Search for the cell housing the specified text and yield its [X, Y] center coordinate. 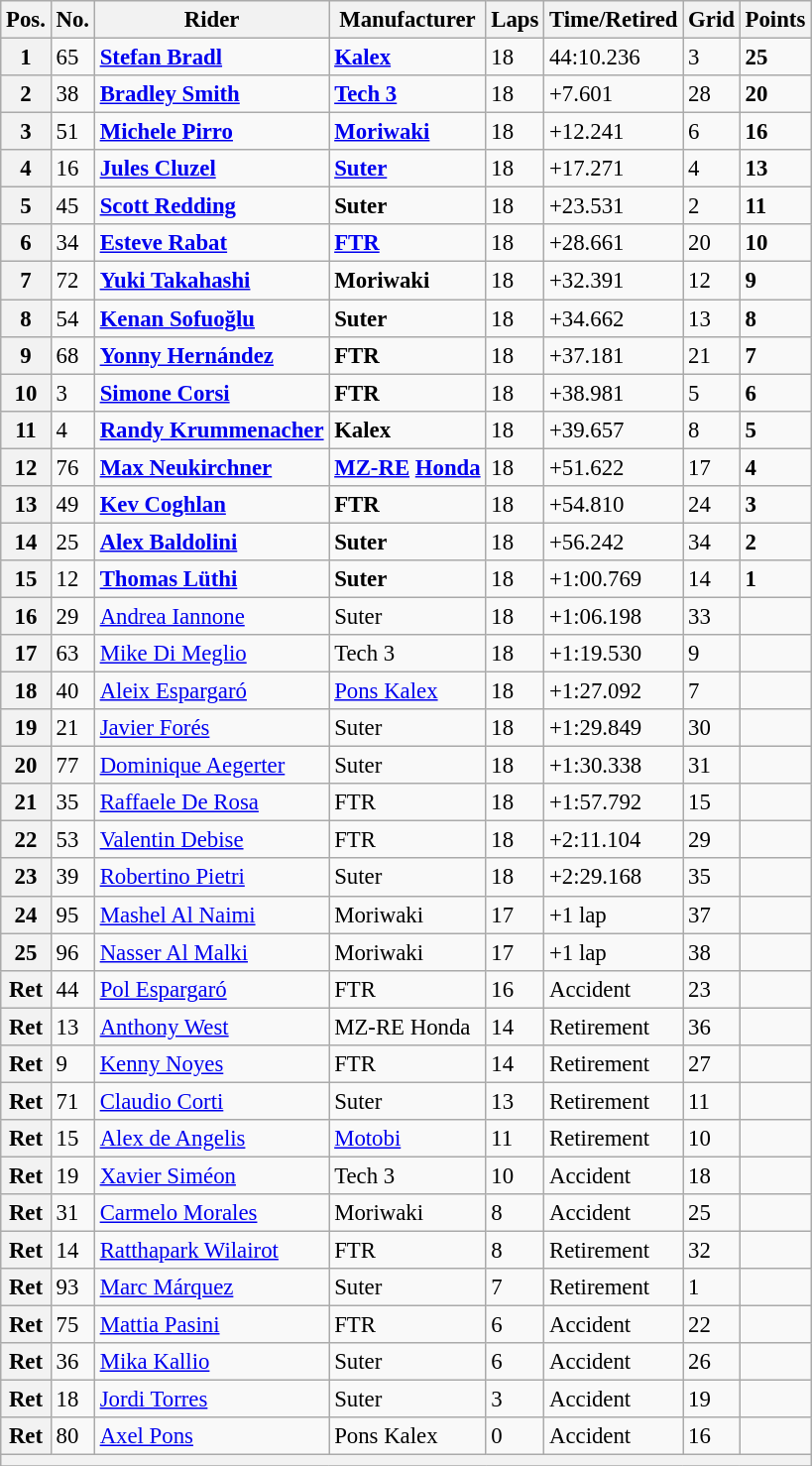
+39.657 [614, 429]
+38.981 [614, 393]
+51.622 [614, 467]
26 [712, 1362]
32 [712, 1251]
Anthony West [212, 1027]
Max Neukirchner [212, 467]
53 [72, 840]
Jules Cluzel [212, 169]
49 [72, 505]
Xavier Siméon [212, 1175]
Laps [516, 20]
+1:06.198 [614, 616]
Kev Coghlan [212, 505]
Randy Krummenacher [212, 429]
Raffaele De Rosa [212, 802]
+34.662 [614, 318]
Stefan Bradl [212, 58]
95 [72, 915]
Time/Retired [614, 20]
Jordi Torres [212, 1400]
Michele Pirro [212, 132]
54 [72, 318]
+2:11.104 [614, 840]
Simone Corsi [212, 393]
Claudio Corti [212, 1101]
Points [775, 20]
80 [72, 1437]
Esteve Rabat [212, 243]
+1:57.792 [614, 802]
28 [712, 94]
Dominique Aegerter [212, 766]
+1:27.092 [614, 691]
Motobi [407, 1139]
Valentin Debise [212, 840]
44:10.236 [614, 58]
Javier Forés [212, 728]
Grid [712, 20]
0 [516, 1437]
27 [712, 1064]
Thomas Lüthi [212, 579]
Rider [212, 20]
Carmelo Morales [212, 1213]
+12.241 [614, 132]
Mika Kallio [212, 1362]
Scott Redding [212, 206]
Mattia Pasini [212, 1325]
96 [72, 952]
+1:00.769 [614, 579]
Kenan Sofuoğlu [212, 318]
30 [712, 728]
Robertino Pietri [212, 878]
+37.181 [614, 355]
Kenny Noyes [212, 1064]
Pol Espargaró [212, 989]
+17.271 [614, 169]
63 [72, 654]
75 [72, 1325]
Marc Márquez [212, 1287]
71 [72, 1101]
+1:29.849 [614, 728]
Pos. [26, 20]
+54.810 [614, 505]
Nasser Al Malki [212, 952]
45 [72, 206]
93 [72, 1287]
Manufacturer [407, 20]
44 [72, 989]
Andrea Iannone [212, 616]
77 [72, 766]
Mashel Al Naimi [212, 915]
40 [72, 691]
72 [72, 281]
39 [72, 878]
68 [72, 355]
Yuki Takahashi [212, 281]
Alex Baldolini [212, 542]
+1:30.338 [614, 766]
Aleix Espargaró [212, 691]
+2:29.168 [614, 878]
+7.601 [614, 94]
+32.391 [614, 281]
Yonny Hernández [212, 355]
Ratthapark Wilairot [212, 1251]
+23.531 [614, 206]
+1:19.530 [614, 654]
Axel Pons [212, 1437]
37 [712, 915]
Bradley Smith [212, 94]
+56.242 [614, 542]
Mike Di Meglio [212, 654]
No. [72, 20]
Alex de Angelis [212, 1139]
51 [72, 132]
76 [72, 467]
33 [712, 616]
65 [72, 58]
+28.661 [614, 243]
